Locate the cell with the specified text and output its [X, Y] center coordinate. 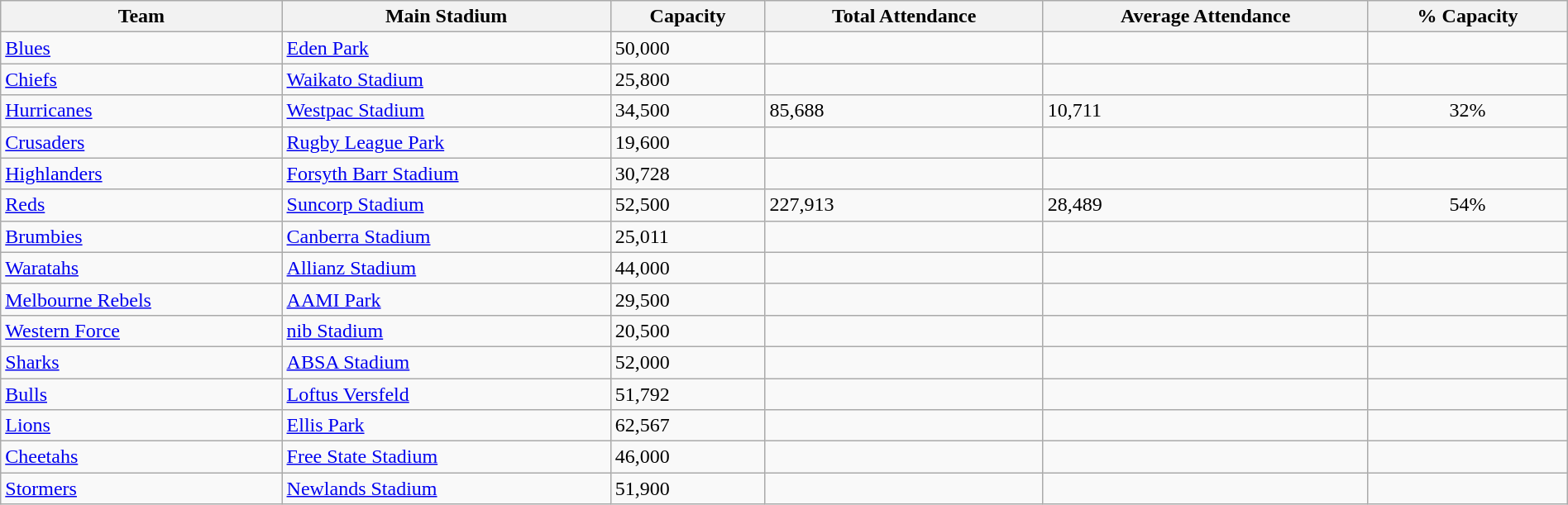
ABSA Stadium [447, 362]
Sharks [141, 362]
28,489 [1206, 205]
Westpac Stadium [447, 111]
nib Stadium [447, 331]
52,000 [688, 362]
Eden Park [447, 48]
Average Attendance [1206, 17]
62,567 [688, 426]
Allianz Stadium [447, 268]
Free State Stadium [447, 457]
Blues [141, 48]
51,792 [688, 394]
85,688 [904, 111]
Ellis Park [447, 426]
227,913 [904, 205]
Newlands Stadium [447, 488]
51,900 [688, 488]
19,600 [688, 142]
Crusaders [141, 142]
25,800 [688, 79]
46,000 [688, 457]
Stormers [141, 488]
54% [1467, 205]
Loftus Versfeld [447, 394]
50,000 [688, 48]
Waratahs [141, 268]
20,500 [688, 331]
% Capacity [1467, 17]
Cheetahs [141, 457]
AAMI Park [447, 299]
Main Stadium [447, 17]
Rugby League Park [447, 142]
52,500 [688, 205]
32% [1467, 111]
Brumbies [141, 236]
Chiefs [141, 79]
44,000 [688, 268]
10,711 [1206, 111]
30,728 [688, 174]
Team [141, 17]
Western Force [141, 331]
Melbourne Rebels [141, 299]
Highlanders [141, 174]
Lions [141, 426]
34,500 [688, 111]
Bulls [141, 394]
Forsyth Barr Stadium [447, 174]
Suncorp Stadium [447, 205]
Capacity [688, 17]
Waikato Stadium [447, 79]
Reds [141, 205]
Hurricanes [141, 111]
29,500 [688, 299]
25,011 [688, 236]
Canberra Stadium [447, 236]
Total Attendance [904, 17]
